Search for the cell housing the specified text and yield its (X, Y) center coordinate. 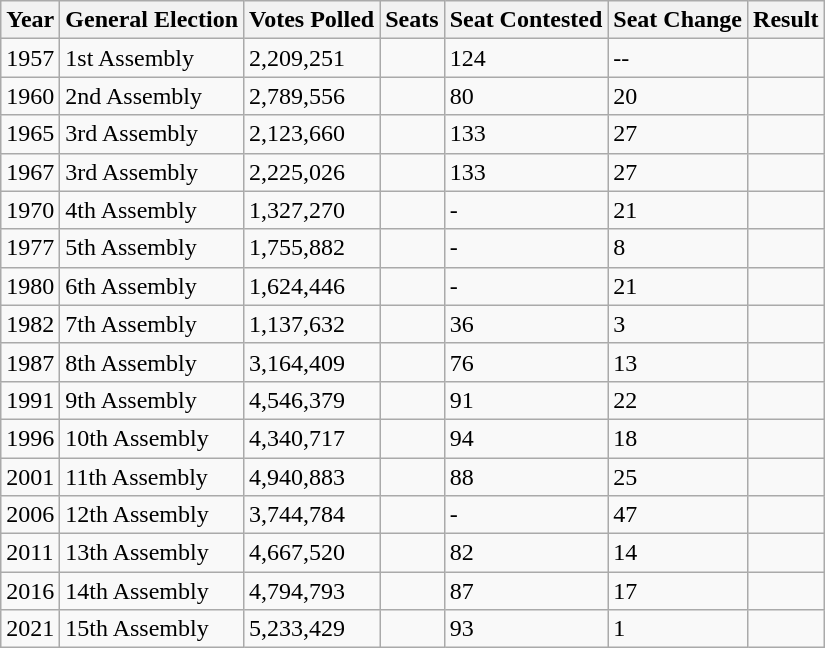
8th Assembly (152, 362)
Seat Change (678, 20)
1996 (30, 438)
2,209,251 (312, 58)
76 (526, 362)
2,225,026 (312, 172)
1967 (30, 172)
1970 (30, 210)
1991 (30, 400)
Year (30, 20)
Seats (412, 20)
14th Assembly (152, 591)
17 (678, 591)
2016 (30, 591)
1960 (30, 96)
1980 (30, 286)
20 (678, 96)
22 (678, 400)
124 (526, 58)
13th Assembly (152, 553)
Seat Contested (526, 20)
1st Assembly (152, 58)
1,327,270 (312, 210)
11th Assembly (152, 477)
14 (678, 553)
7th Assembly (152, 324)
8 (678, 248)
General Election (152, 20)
2,789,556 (312, 96)
12th Assembly (152, 515)
2nd Assembly (152, 96)
10th Assembly (152, 438)
25 (678, 477)
1977 (30, 248)
87 (526, 591)
1987 (30, 362)
3,164,409 (312, 362)
1 (678, 629)
1,755,882 (312, 248)
4,940,883 (312, 477)
91 (526, 400)
1,137,632 (312, 324)
1957 (30, 58)
9th Assembly (152, 400)
2011 (30, 553)
1965 (30, 134)
47 (678, 515)
80 (526, 96)
93 (526, 629)
88 (526, 477)
2006 (30, 515)
-- (678, 58)
5,233,429 (312, 629)
18 (678, 438)
1982 (30, 324)
36 (526, 324)
4,667,520 (312, 553)
2,123,660 (312, 134)
15th Assembly (152, 629)
Result (786, 20)
5th Assembly (152, 248)
3,744,784 (312, 515)
3 (678, 324)
2001 (30, 477)
4th Assembly (152, 210)
2021 (30, 629)
4,340,717 (312, 438)
13 (678, 362)
4,794,793 (312, 591)
6th Assembly (152, 286)
4,546,379 (312, 400)
82 (526, 553)
Votes Polled (312, 20)
1,624,446 (312, 286)
94 (526, 438)
